Return the [x, y] coordinate for the center point of the cell that contains the specified text.  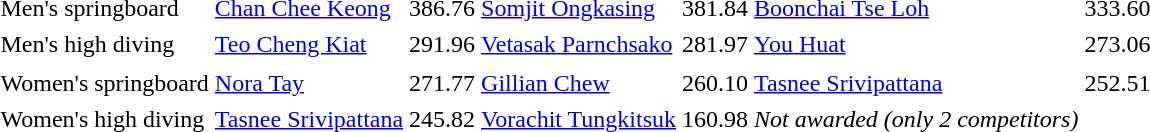
Tasnee Srivipattana [916, 83]
281.97 [716, 44]
260.10 [716, 83]
Vetasak Parnchsako [579, 44]
You Huat [916, 44]
291.96 [442, 44]
Gillian Chew [579, 83]
Teo Cheng Kiat [308, 44]
Nora Tay [308, 83]
271.77 [442, 83]
